Search for the cell housing the specified text and yield its [X, Y] center coordinate. 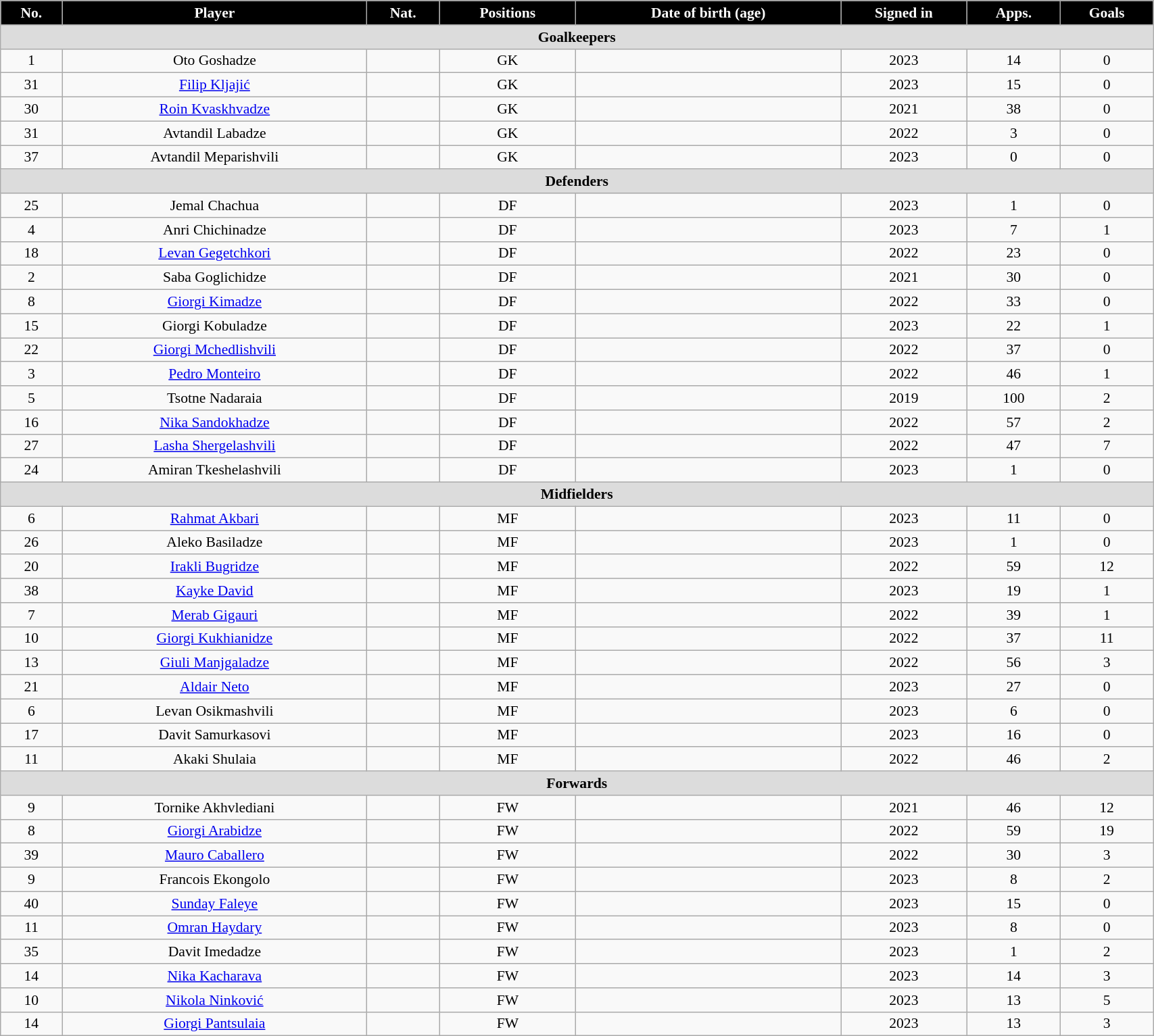
Giorgi Kukhianidze [215, 639]
Filip Kljajić [215, 85]
Nika Sandokhadze [215, 422]
Lasha Shergelashvili [215, 446]
Giorgi Arabidze [215, 831]
Giuli Manjgaladze [215, 663]
Avtandil Labadze [215, 133]
Jemal Chachua [215, 205]
Kayke David [215, 591]
Amiran Tkeshelashvili [215, 470]
35 [31, 952]
18 [31, 253]
21 [31, 687]
Aleko Basiladze [215, 543]
Nat. [403, 13]
Mauro Caballero [215, 856]
2019 [905, 398]
Goals [1107, 13]
Irakli Bugridze [215, 567]
25 [31, 205]
Forwards [577, 783]
Roin Kvaskhvadze [215, 109]
Merab Gigauri [215, 615]
Positions [508, 13]
Aldair Neto [215, 687]
100 [1013, 398]
Rahmat Akbari [215, 518]
Pedro Monteiro [215, 374]
Omran Haydary [215, 928]
Nikola Ninković [215, 1000]
Levan Gegetchkori [215, 253]
Saba Goglichidze [215, 278]
Giorgi Kobuladze [215, 326]
47 [1013, 446]
Giorgi Pantsulaia [215, 1024]
No. [31, 13]
Oto Goshadze [215, 61]
33 [1013, 302]
20 [31, 567]
26 [31, 543]
56 [1013, 663]
40 [31, 904]
Nika Kacharava [215, 976]
Giorgi Mchedlishvili [215, 350]
17 [31, 735]
Sunday Faleye [215, 904]
24 [31, 470]
Levan Osikmashvili [215, 711]
Avtandil Meparishvili [215, 157]
4 [31, 230]
Francois Ekongolo [215, 880]
Midfielders [577, 495]
Apps. [1013, 13]
23 [1013, 253]
Akaki Shulaia [215, 760]
Goalkeepers [577, 37]
Signed in [905, 13]
Tornike Akhvlediani [215, 808]
Tsotne Nadaraia [215, 398]
Davit Samurkasovi [215, 735]
Date of birth (age) [708, 13]
Davit Imedadze [215, 952]
57 [1013, 422]
Anri Chichinadze [215, 230]
Giorgi Kimadze [215, 302]
Defenders [577, 182]
Player [215, 13]
